Identify which cell holds the provided text, then report its (X, Y) central coordinate. 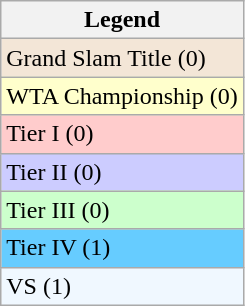
Tier II (0) (122, 172)
Grand Slam Title (0) (122, 58)
Tier III (0) (122, 210)
VS (1) (122, 286)
Tier IV (1) (122, 248)
Legend (122, 20)
Tier I (0) (122, 134)
WTA Championship (0) (122, 96)
